Return the [x, y] coordinate for the center point of the cell that contains the specified text.  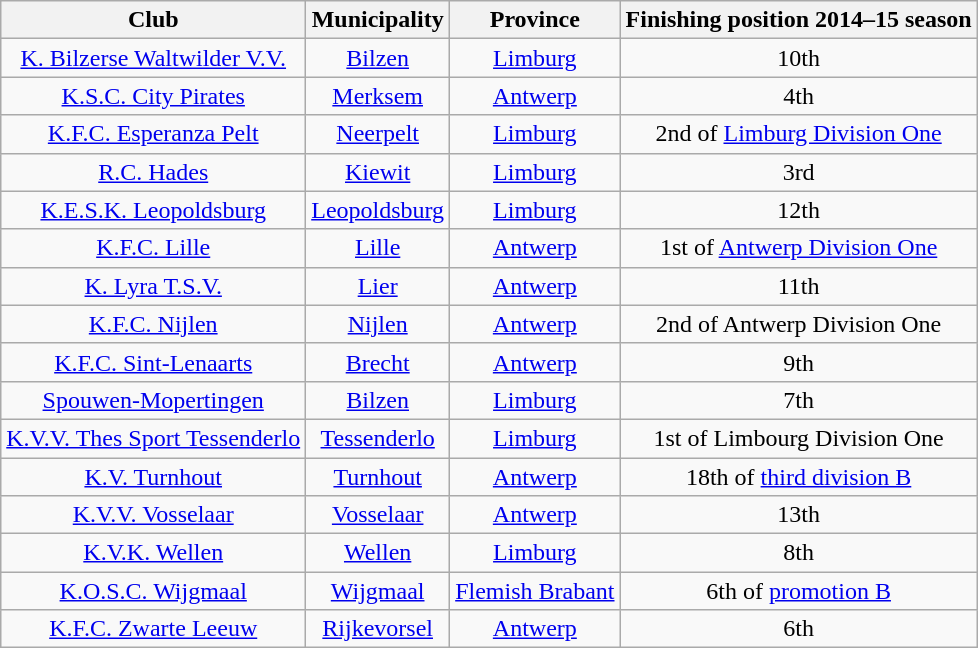
Lier [378, 286]
Wellen [378, 553]
Wijgmaal [378, 591]
10th [798, 58]
Rijkevorsel [378, 629]
Kiewit [378, 172]
K.F.C. Zwarte Leeuw [154, 629]
Municipality [378, 20]
3rd [798, 172]
Turnhout [378, 477]
Flemish Brabant [535, 591]
K.O.S.C. Wijgmaal [154, 591]
K.V. Turnhout [154, 477]
2nd of Limburg Division One [798, 134]
R.C. Hades [154, 172]
1st of Limbourg Division One [798, 438]
K.F.C. Nijlen [154, 324]
Vosselaar [378, 515]
Spouwen-Mopertingen [154, 400]
Tessenderlo [378, 438]
18th of third division B [798, 477]
K. Lyra T.S.V. [154, 286]
9th [798, 362]
8th [798, 553]
Lille [378, 248]
12th [798, 210]
K.E.S.K. Leopoldsburg [154, 210]
6th of promotion B [798, 591]
K.F.C. Sint-Lenaarts [154, 362]
4th [798, 96]
Merksem [378, 96]
Nijlen [378, 324]
Club [154, 20]
11th [798, 286]
K.F.C. Esperanza Pelt [154, 134]
Province [535, 20]
K.V.V. Thes Sport Tessenderlo [154, 438]
1st of Antwerp Division One [798, 248]
Neerpelt [378, 134]
7th [798, 400]
K. Bilzerse Waltwilder V.V. [154, 58]
K.F.C. Lille [154, 248]
K.S.C. City Pirates [154, 96]
Brecht [378, 362]
K.V.K. Wellen [154, 553]
Leopoldsburg [378, 210]
K.V.V. Vosselaar [154, 515]
6th [798, 629]
Finishing position 2014–15 season [798, 20]
13th [798, 515]
2nd of Antwerp Division One [798, 324]
